Pinpoint the cell where the given text exists, returning its [x, y] midpoint coordinate. 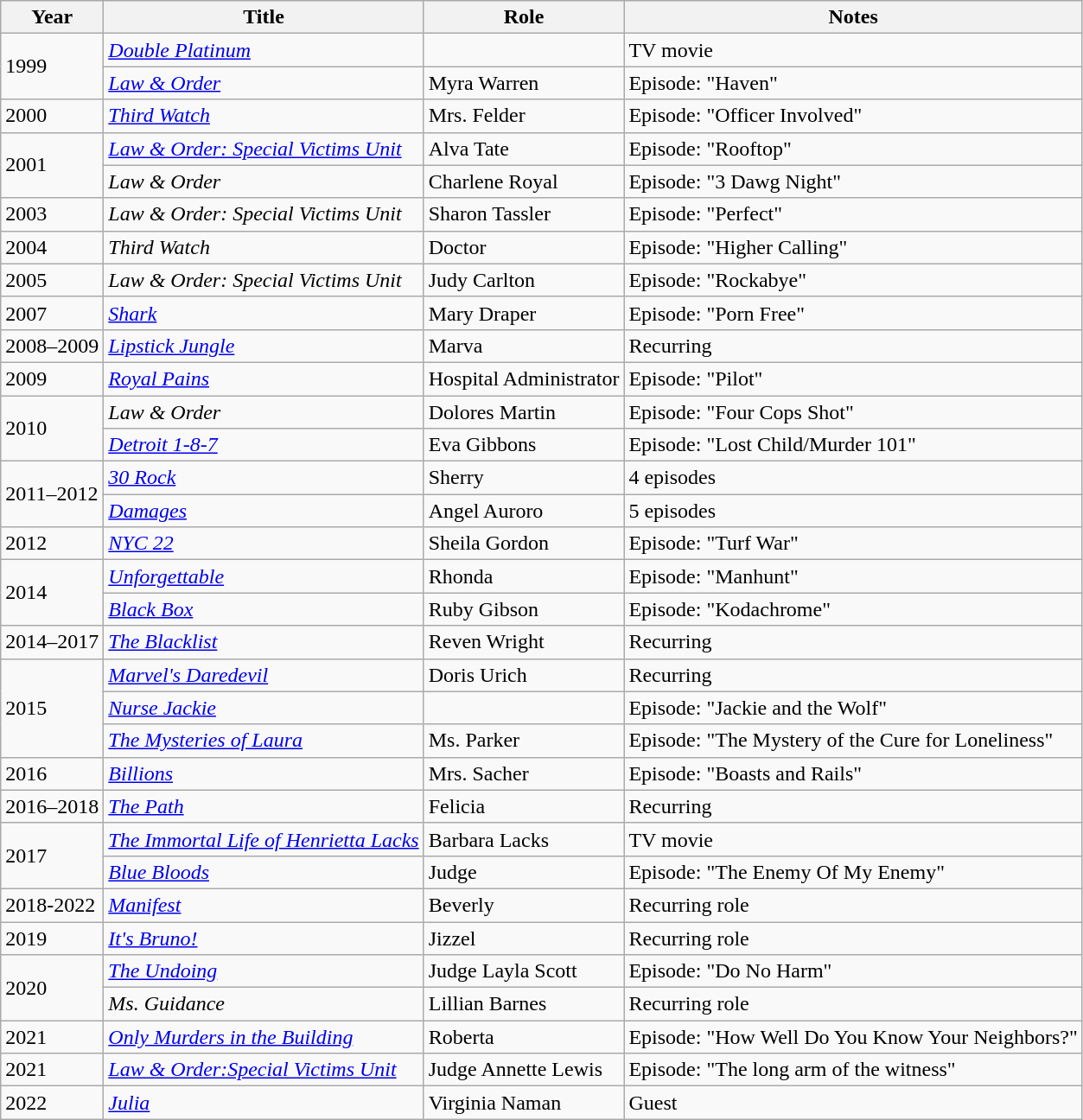
NYC 22 [264, 544]
Hospital Administrator [524, 379]
Episode: "Haven" [853, 83]
Episode: "The Mystery of the Cure for Loneliness" [853, 741]
Judy Carlton [524, 280]
Episode: "How Well Do You Know Your Neighbors?" [853, 1037]
Episode: "Porn Free" [853, 313]
The Immortal Life of Henrietta Lacks [264, 839]
Marvel's Daredevil [264, 675]
Only Murders in the Building [264, 1037]
Role [524, 17]
Episode: "Turf War" [853, 544]
Judge Annette Lewis [524, 1070]
2003 [52, 214]
Roberta [524, 1037]
2008–2009 [52, 346]
Reven Wright [524, 642]
Law & Order:Special Victims Unit [264, 1070]
Episode: "3 Dawg Night" [853, 181]
Alva Tate [524, 149]
It's Bruno! [264, 938]
30 Rock [264, 478]
2005 [52, 280]
Sherry [524, 478]
2000 [52, 116]
2015 [52, 708]
Charlene Royal [524, 181]
Rhonda [524, 576]
5 episodes [853, 511]
Billions [264, 773]
2022 [52, 1103]
Ms. Parker [524, 741]
Episode: "Do No Harm" [853, 971]
Title [264, 17]
Angel Auroro [524, 511]
Year [52, 17]
Episode: "Boasts and Rails" [853, 773]
Barbara Lacks [524, 839]
Episode: "Kodachrome" [853, 609]
Episode: "The long arm of the witness" [853, 1070]
Episode: "Higher Calling" [853, 247]
2014–2017 [52, 642]
2011–2012 [52, 494]
2010 [52, 429]
Lipstick Jungle [264, 346]
Mrs. Felder [524, 116]
Notes [853, 17]
2001 [52, 165]
Mary Draper [524, 313]
The Path [264, 806]
Marva [524, 346]
Eva Gibbons [524, 445]
Jizzel [524, 938]
Ms. Guidance [264, 1004]
Royal Pains [264, 379]
Episode: "Rockabye" [853, 280]
Episode: "The Enemy Of My Enemy" [853, 872]
Nurse Jackie [264, 708]
Julia [264, 1103]
Detroit 1-8-7 [264, 445]
Virginia Naman [524, 1103]
Episode: "Jackie and the Wolf" [853, 708]
Unforgettable [264, 576]
Judge Layla Scott [524, 971]
Mrs. Sacher [524, 773]
Black Box [264, 609]
2004 [52, 247]
Lillian Barnes [524, 1004]
Episode: "Rooftop" [853, 149]
2018-2022 [52, 905]
Damages [264, 511]
2016–2018 [52, 806]
Doctor [524, 247]
2007 [52, 313]
2019 [52, 938]
2017 [52, 856]
Ruby Gibson [524, 609]
Shark [264, 313]
Blue Bloods [264, 872]
1999 [52, 67]
Guest [853, 1103]
Judge [524, 872]
4 episodes [853, 478]
2012 [52, 544]
The Undoing [264, 971]
2009 [52, 379]
Manifest [264, 905]
Episode: "Officer Involved" [853, 116]
The Mysteries of Laura [264, 741]
The Blacklist [264, 642]
Episode: "Perfect" [853, 214]
Beverly [524, 905]
Felicia [524, 806]
Myra Warren [524, 83]
Episode: "Manhunt" [853, 576]
Sharon Tassler [524, 214]
Double Platinum [264, 50]
Sheila Gordon [524, 544]
2016 [52, 773]
Episode: "Lost Child/Murder 101" [853, 445]
2014 [52, 593]
Episode: "Four Cops Shot" [853, 412]
2020 [52, 988]
Episode: "Pilot" [853, 379]
Doris Urich [524, 675]
Dolores Martin [524, 412]
